Find where the given text appears and provide that cell's center as (X, Y) coordinate. 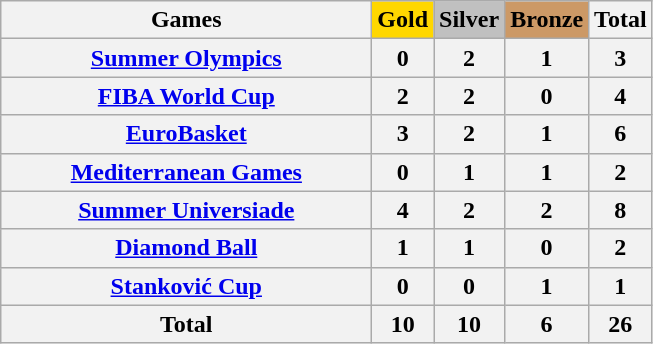
Silver (470, 20)
Summer Universiade (186, 210)
FIBA World Cup (186, 96)
Diamond Ball (186, 248)
8 (621, 210)
Games (186, 20)
Bronze (547, 20)
Mediterranean Games (186, 172)
Summer Olympics (186, 58)
Gold (403, 20)
EuroBasket (186, 134)
26 (621, 324)
Stanković Cup (186, 286)
